For the text-containing cell, return its midpoint in (x, y) coordinate format. 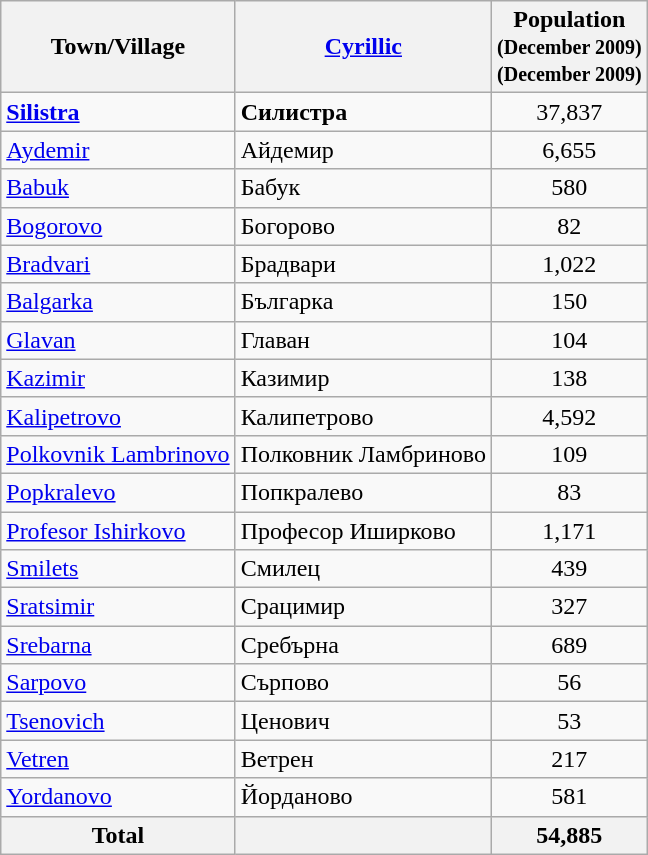
Aydemir (118, 150)
Ценович (363, 721)
53 (570, 721)
104 (570, 340)
Profesor Ishirkovo (118, 531)
150 (570, 302)
Silistra (118, 112)
4,592 (570, 416)
Срацимир (363, 607)
109 (570, 454)
Българка (363, 302)
Popkralevo (118, 492)
Balgarka (118, 302)
Попкралево (363, 492)
Kazimir (118, 378)
Glavan (118, 340)
54,885 (570, 835)
Казимир (363, 378)
Vetren (118, 759)
6,655 (570, 150)
Tsenovich (118, 721)
327 (570, 607)
Смилец (363, 569)
82 (570, 226)
Cyrillic (363, 47)
581 (570, 797)
1,171 (570, 531)
Йорданово (363, 797)
Sratsimir (118, 607)
Srebarna (118, 645)
138 (570, 378)
Калипетрово (363, 416)
217 (570, 759)
Сърпово (363, 683)
56 (570, 683)
Babuk (118, 188)
Polkovnik Lambrinovo (118, 454)
Брадвари (363, 264)
Population(December 2009)(December 2009) (570, 47)
689 (570, 645)
Smilets (118, 569)
37,837 (570, 112)
580 (570, 188)
439 (570, 569)
Ветрен (363, 759)
Айдемир (363, 150)
Kalipetrovo (118, 416)
Силистра (363, 112)
1,022 (570, 264)
Bradvari (118, 264)
Sarpovo (118, 683)
Професор Иширково (363, 531)
Богорово (363, 226)
Bogorovo (118, 226)
Town/Village (118, 47)
Бабук (363, 188)
Total (118, 835)
Главан (363, 340)
Yordanovo (118, 797)
Полковник Ламбриново (363, 454)
83 (570, 492)
Сребърна (363, 645)
